Return the [X, Y] coordinate for the center point of the cell that contains the specified text.  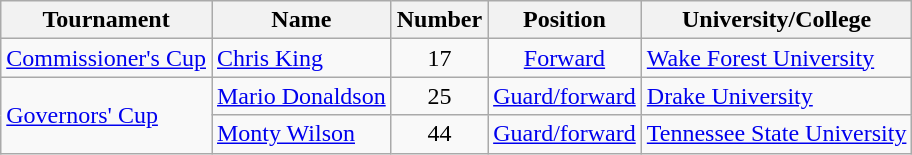
Governors' Cup [106, 115]
17 [439, 58]
Wake Forest University [776, 58]
Monty Wilson [302, 134]
Name [302, 20]
Position [565, 20]
Commissioner's Cup [106, 58]
Drake University [776, 96]
Mario Donaldson [302, 96]
Number [439, 20]
University/College [776, 20]
Chris King [302, 58]
25 [439, 96]
Tennessee State University [776, 134]
Forward [565, 58]
44 [439, 134]
Tournament [106, 20]
